Extract the [X, Y] coordinate from the center of the cell holding the provided text.  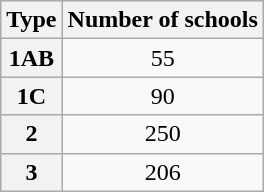
206 [162, 172]
3 [32, 172]
250 [162, 134]
55 [162, 58]
1AB [32, 58]
Number of schools [162, 20]
2 [32, 134]
Type [32, 20]
1C [32, 96]
90 [162, 96]
